Return (x, y) of the center of cell containing provided text 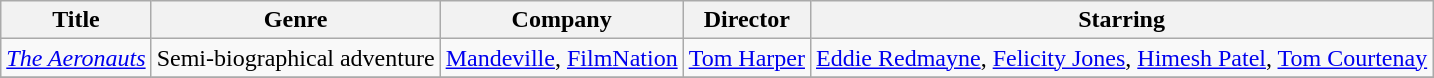
Mandeville, FilmNation (562, 58)
Semi-biographical adventure (296, 58)
Genre (296, 20)
Director (746, 20)
Title (76, 20)
Tom Harper (746, 58)
The Aeronauts (76, 58)
Eddie Redmayne, Felicity Jones, Himesh Patel, Tom Courtenay (1121, 58)
Starring (1121, 20)
Company (562, 20)
